Locate the cell with the specified text and output its (X, Y) center coordinate. 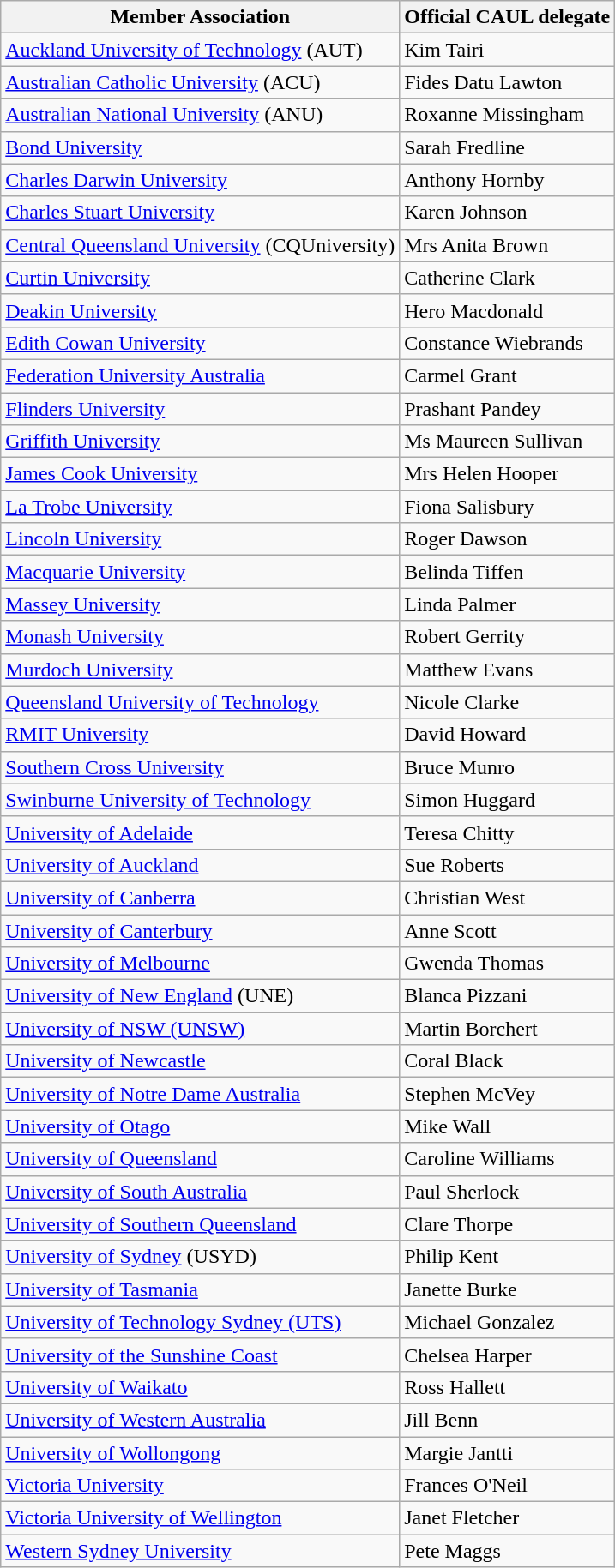
Catherine Clark (508, 278)
Kim Tairi (508, 50)
James Cook University (201, 474)
Gwenda Thomas (508, 964)
University of Auckland (201, 865)
Linda Palmer (508, 604)
Federation University Australia (201, 375)
Michael Gonzalez (508, 1322)
Swinburne University of Technology (201, 800)
Australian Catholic University (ACU) (201, 82)
Mrs Helen Hooper (508, 474)
Carmel Grant (508, 375)
Teresa Chitty (508, 832)
Flinders University (201, 409)
Curtin University (201, 278)
Sue Roberts (508, 865)
University of Wollongong (201, 1453)
University of Newcastle (201, 1061)
Monash University (201, 637)
Simon Huggard (508, 800)
Murdoch University (201, 670)
University of Sydney (USYD) (201, 1257)
University of Canberra (201, 898)
Charles Darwin University (201, 180)
Paul Sherlock (508, 1192)
Massey University (201, 604)
Margie Jantti (508, 1453)
Mike Wall (508, 1126)
University of the Sunshine Coast (201, 1355)
Queensland University of Technology (201, 702)
La Trobe University (201, 507)
Mrs Anita Brown (508, 245)
Constance Wiebrands (508, 343)
Clare Thorpe (508, 1224)
Philip Kent (508, 1257)
Karen Johnson (508, 213)
Roger Dawson (508, 539)
Matthew Evans (508, 670)
Bruce Munro (508, 767)
University of Waikato (201, 1387)
University of New England (UNE) (201, 996)
Anthony Hornby (508, 180)
Griffith University (201, 442)
Charles Stuart University (201, 213)
Central Queensland University (CQUniversity) (201, 245)
Christian West (508, 898)
Ms Maureen Sullivan (508, 442)
University of Technology Sydney (UTS) (201, 1322)
University of Adelaide (201, 832)
University of Melbourne (201, 964)
University of Otago (201, 1126)
Auckland University of Technology (AUT) (201, 50)
Chelsea Harper (508, 1355)
University of South Australia (201, 1192)
Caroline Williams (508, 1159)
Robert Gerrity (508, 637)
University of Queensland (201, 1159)
University of Notre Dame Australia (201, 1094)
Jill Benn (508, 1420)
Frances O'Neil (508, 1486)
Deakin University (201, 310)
Stephen McVey (508, 1094)
Official CAUL delegate (508, 17)
University of NSW (UNSW) (201, 1029)
Prashant Pandey (508, 409)
Blanca Pizzani (508, 996)
Southern Cross University (201, 767)
Fiona Salisbury (508, 507)
Anne Scott (508, 930)
Martin Borchert (508, 1029)
University of Canterbury (201, 930)
Lincoln University (201, 539)
Roxanne Missingham (508, 115)
Ross Hallett (508, 1387)
University of Southern Queensland (201, 1224)
Member Association (201, 17)
Coral Black (508, 1061)
Pete Maggs (508, 1551)
Victoria University of Wellington (201, 1518)
Bond University (201, 147)
Fides Datu Lawton (508, 82)
University of Tasmania (201, 1289)
Western Sydney University (201, 1551)
David Howard (508, 735)
RMIT University (201, 735)
Edith Cowan University (201, 343)
University of Western Australia (201, 1420)
Janette Burke (508, 1289)
Macquarie University (201, 572)
Sarah Fredline (508, 147)
Australian National University (ANU) (201, 115)
Hero Macdonald (508, 310)
Victoria University (201, 1486)
Nicole Clarke (508, 702)
Janet Fletcher (508, 1518)
Belinda Tiffen (508, 572)
